Determine the (x, y) coordinate at the center of the cell enclosing the given text.  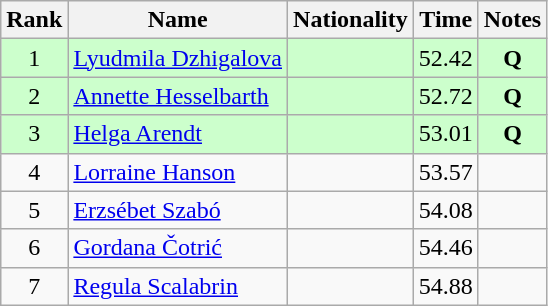
7 (34, 286)
Gordana Čotrić (178, 248)
Rank (34, 20)
Erzsébet Szabó (178, 210)
54.46 (446, 248)
Notes (512, 20)
54.88 (446, 286)
3 (34, 134)
Helga Arendt (178, 134)
2 (34, 96)
53.57 (446, 172)
52.42 (446, 58)
Name (178, 20)
4 (34, 172)
Annette Hesselbarth (178, 96)
Lyudmila Dzhigalova (178, 58)
1 (34, 58)
Lorraine Hanson (178, 172)
6 (34, 248)
Nationality (351, 20)
53.01 (446, 134)
54.08 (446, 210)
Time (446, 20)
5 (34, 210)
52.72 (446, 96)
Regula Scalabrin (178, 286)
